Provide the (X, Y) coordinate of the cell's center where the given text is located.  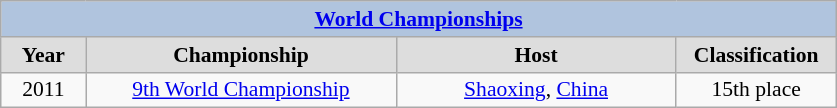
Shaoxing, China (536, 90)
World Championships (419, 19)
Host (536, 55)
2011 (44, 90)
15th place (756, 90)
Classification (756, 55)
Year (44, 55)
Championship (241, 55)
9th World Championship (241, 90)
